For the text-containing cell, return its midpoint in [X, Y] coordinate format. 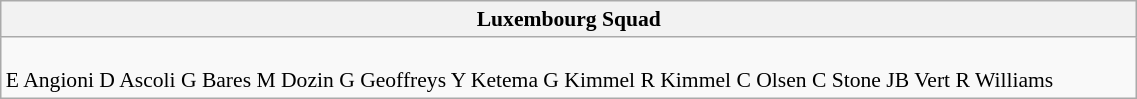
Luxembourg Squad [569, 19]
E Angioni D Ascoli G Bares M Dozin G Geoffreys Y Ketema G Kimmel R Kimmel C Olsen C Stone JB Vert R Williams [569, 68]
